Locate the cell with the specified text and output its [x, y] center coordinate. 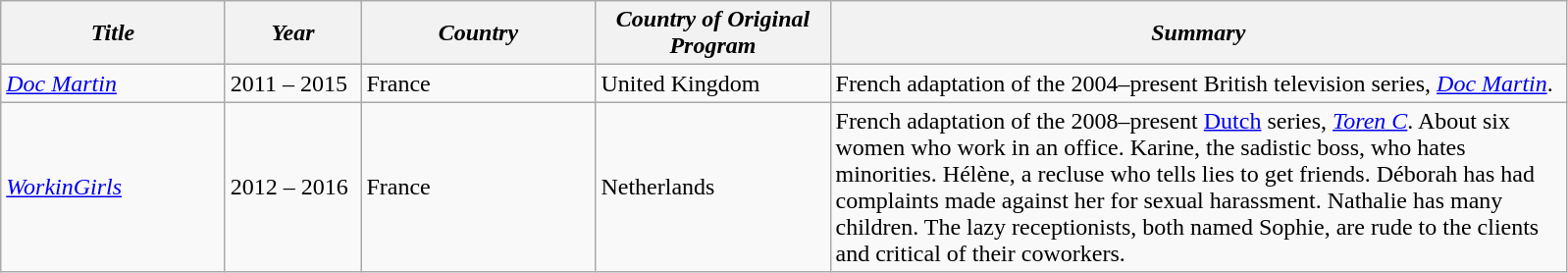
United Kingdom [712, 83]
Country [479, 33]
WorkinGirls [114, 187]
2011 – 2015 [292, 83]
Title [114, 33]
2012 – 2016 [292, 187]
French adaptation of the 2004–present British television series, Doc Martin. [1199, 83]
Country of Original Program [712, 33]
Year [292, 33]
Doc Martin [114, 83]
Netherlands [712, 187]
Summary [1199, 33]
